Return the (X, Y) coordinate for the center point of the cell that contains the specified text.  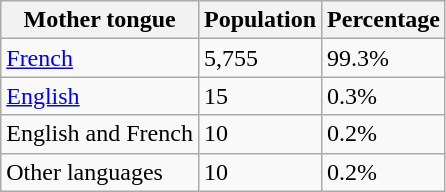
99.3% (384, 58)
English and French (100, 134)
Population (260, 20)
5,755 (260, 58)
0.3% (384, 96)
15 (260, 96)
Percentage (384, 20)
Other languages (100, 172)
Mother tongue (100, 20)
French (100, 58)
English (100, 96)
